Detect which cell encompasses the target text, then output its (x, y) center coordinate. 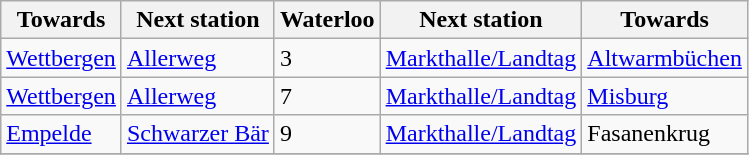
3 (327, 58)
9 (327, 134)
Empelde (62, 134)
Waterloo (327, 20)
Misburg (665, 96)
Fasanenkrug (665, 134)
7 (327, 96)
Altwarmbüchen (665, 58)
Schwarzer Bär (198, 134)
